Capture the cell that displays the provided text and extract its (x, y) central coordinate. 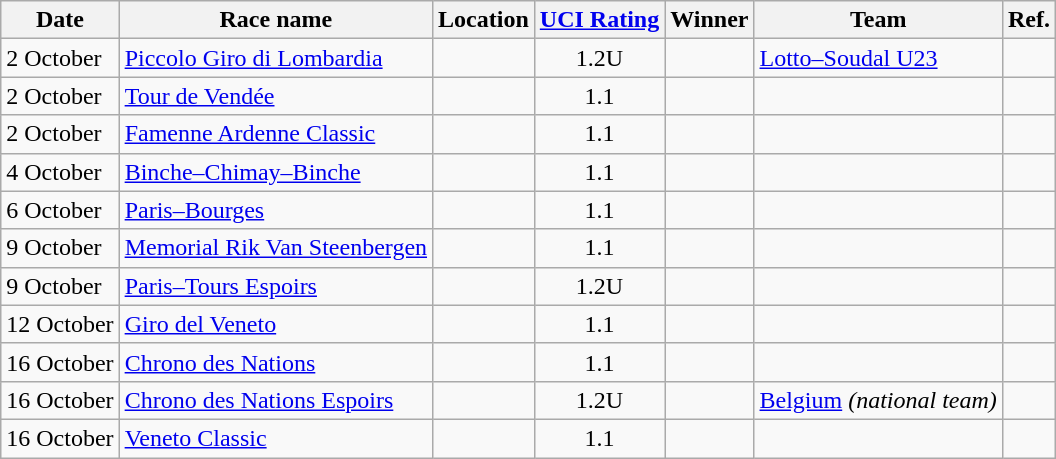
12 October (60, 324)
Paris–Tours Espoirs (276, 286)
Winner (710, 20)
Chrono des Nations (276, 362)
Chrono des Nations Espoirs (276, 400)
Binche–Chimay–Binche (276, 172)
Belgium (national team) (878, 400)
Team (878, 20)
Race name (276, 20)
Ref. (1028, 20)
Famenne Ardenne Classic (276, 134)
6 October (60, 210)
Paris–Bourges (276, 210)
4 October (60, 172)
Tour de Vendée (276, 96)
Date (60, 20)
Veneto Classic (276, 438)
Giro del Veneto (276, 324)
Piccolo Giro di Lombardia (276, 58)
UCI Rating (599, 20)
Location (484, 20)
Memorial Rik Van Steenbergen (276, 248)
Lotto–Soudal U23 (878, 58)
